Capture the cell that displays the provided text and extract its [x, y] central coordinate. 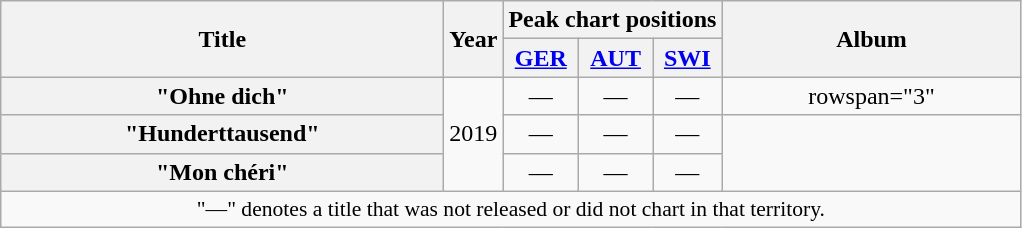
"Ohne dich" [222, 96]
AUT [616, 58]
"Mon chéri" [222, 172]
rowspan="3" [872, 96]
GER [541, 58]
SWI [688, 58]
Title [222, 39]
Year [474, 39]
2019 [474, 134]
Album [872, 39]
Peak chart positions [612, 20]
"—" denotes a title that was not released or did not chart in that territory. [511, 209]
"Hunderttausend" [222, 134]
